For the text-containing cell, return its midpoint in [x, y] coordinate format. 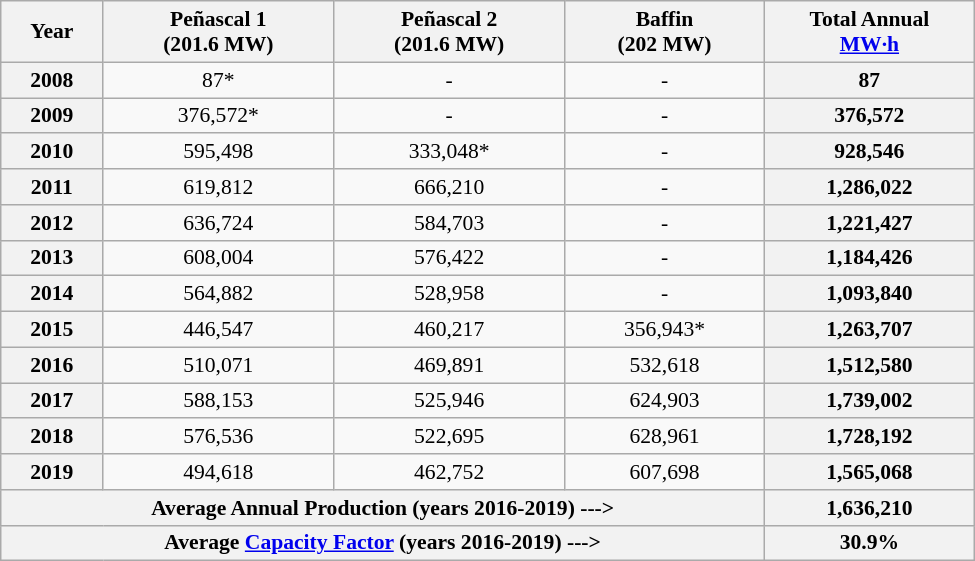
1,286,022 [869, 187]
1,739,002 [869, 401]
460,217 [450, 330]
576,536 [218, 437]
2012 [52, 223]
Baffin(202 MW) [665, 32]
564,882 [218, 294]
356,943* [665, 330]
Average Capacity Factor (years 2016-2019) ---> [383, 543]
1,636,210 [869, 508]
2017 [52, 401]
2016 [52, 365]
624,903 [665, 401]
608,004 [218, 258]
87 [869, 80]
588,153 [218, 401]
2009 [52, 116]
1,263,707 [869, 330]
1,728,192 [869, 437]
Total AnnualMW·h [869, 32]
1,565,068 [869, 472]
532,618 [665, 365]
Year [52, 32]
30.9% [869, 543]
2008 [52, 80]
666,210 [450, 187]
636,724 [218, 223]
333,048* [450, 152]
2013 [52, 258]
510,071 [218, 365]
607,698 [665, 472]
522,695 [450, 437]
1,184,426 [869, 258]
1,512,580 [869, 365]
628,961 [665, 437]
446,547 [218, 330]
Peñascal 1(201.6 MW) [218, 32]
2014 [52, 294]
2010 [52, 152]
2011 [52, 187]
87* [218, 80]
2015 [52, 330]
494,618 [218, 472]
376,572 [869, 116]
619,812 [218, 187]
2019 [52, 472]
Peñascal 2(201.6 MW) [450, 32]
469,891 [450, 365]
576,422 [450, 258]
584,703 [450, 223]
928,546 [869, 152]
1,221,427 [869, 223]
2018 [52, 437]
462,752 [450, 472]
595,498 [218, 152]
376,572* [218, 116]
Average Annual Production (years 2016-2019) ---> [383, 508]
1,093,840 [869, 294]
525,946 [450, 401]
528,958 [450, 294]
